Detect which cell encompasses the target text, then output its [X, Y] center coordinate. 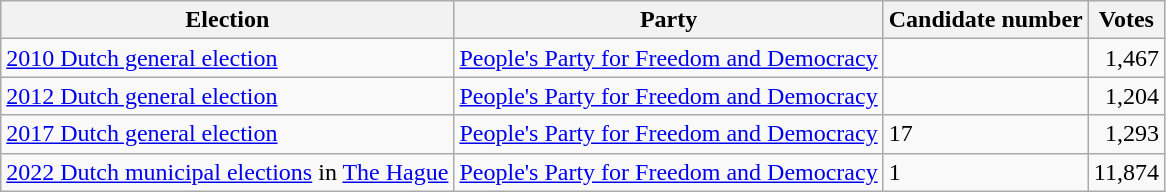
1 [986, 172]
1,293 [1126, 134]
1,467 [1126, 58]
Votes [1126, 20]
2017 Dutch general election [228, 134]
Party [668, 20]
2010 Dutch general election [228, 58]
11,874 [1126, 172]
2022 Dutch municipal elections in The Hague [228, 172]
Election [228, 20]
1,204 [1126, 96]
2012 Dutch general election [228, 96]
17 [986, 134]
Candidate number [986, 20]
